Find where the given text appears and provide that cell's center as (x, y) coordinate. 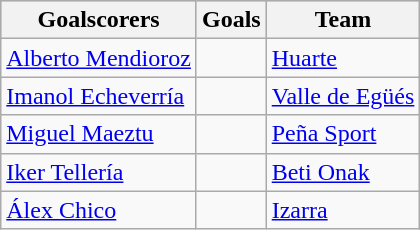
Iker Tellería (99, 172)
Huarte (343, 58)
Miguel Maeztu (99, 134)
Imanol Echeverría (99, 96)
Alberto Mendioroz (99, 58)
Álex Chico (99, 210)
Goalscorers (99, 20)
Peña Sport (343, 134)
Goals (231, 20)
Team (343, 20)
Izarra (343, 210)
Beti Onak (343, 172)
Valle de Egüés (343, 96)
